Extract the [x, y] coordinate from the center of the cell holding the provided text.  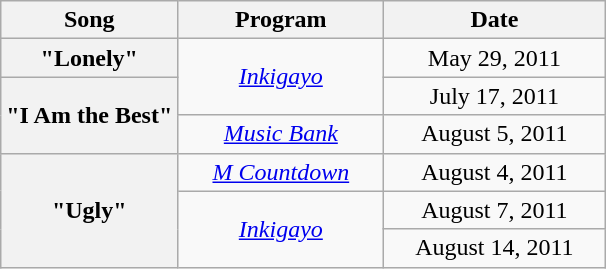
M Countdown [281, 172]
August 14, 2011 [494, 248]
August 4, 2011 [494, 172]
Program [281, 20]
"I Am the Best" [90, 115]
August 7, 2011 [494, 210]
August 5, 2011 [494, 134]
"Lonely" [90, 58]
May 29, 2011 [494, 58]
July 17, 2011 [494, 96]
"Ugly" [90, 210]
Music Bank [281, 134]
Song [90, 20]
Date [494, 20]
